For the text-containing cell, return its midpoint in [x, y] coordinate format. 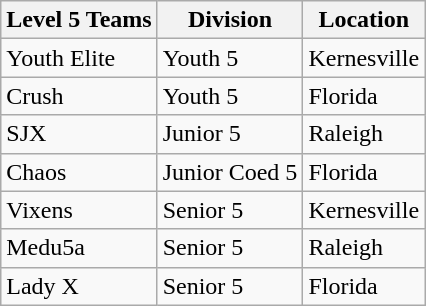
Lady X [79, 286]
Location [364, 20]
Division [230, 20]
Chaos [79, 172]
Level 5 Teams [79, 20]
Youth Elite [79, 58]
Junior 5 [230, 134]
SJX [79, 134]
Vixens [79, 210]
Crush [79, 96]
Medu5a [79, 248]
Junior Coed 5 [230, 172]
